Identify which cell holds the provided text, then report its [X, Y] central coordinate. 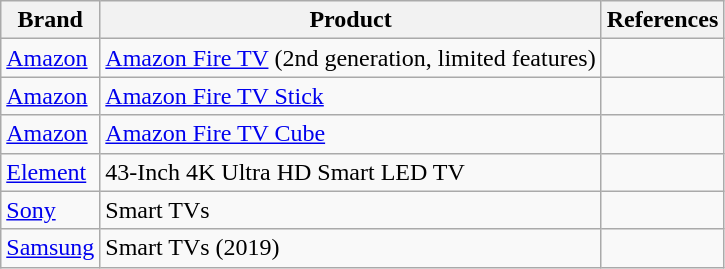
Sony [50, 210]
Amazon Fire TV Cube [350, 134]
Smart TVs [350, 210]
References [662, 20]
Samsung [50, 248]
43-Inch 4K Ultra HD Smart LED TV [350, 172]
Amazon Fire TV Stick [350, 96]
Amazon Fire TV (2nd generation, limited features) [350, 58]
Brand [50, 20]
Element [50, 172]
Product [350, 20]
Smart TVs (2019) [350, 248]
